Pinpoint the cell where the given text exists, returning its (X, Y) midpoint coordinate. 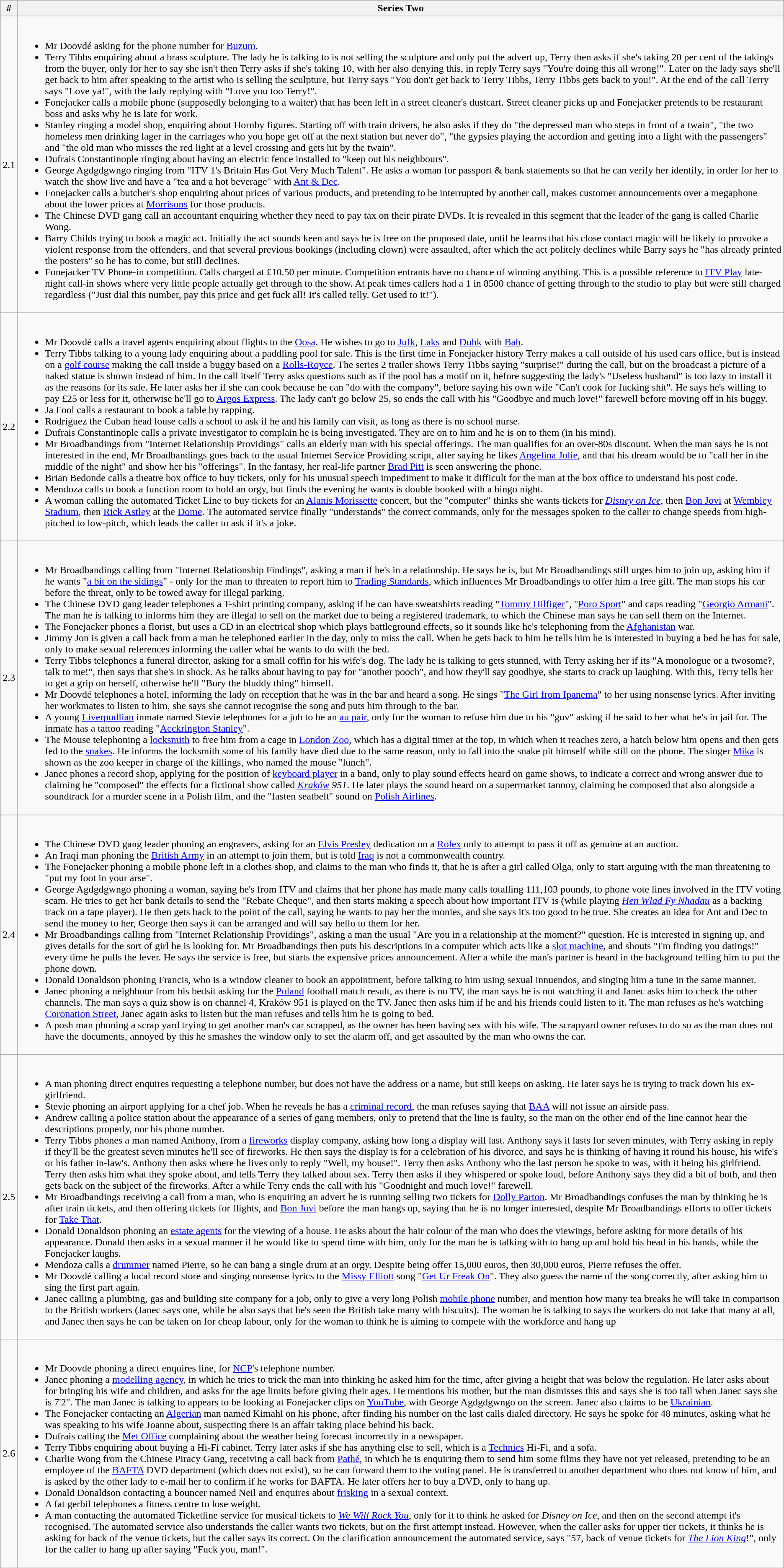
2.2 (9, 427)
2.1 (9, 164)
2.3 (9, 678)
2.6 (9, 1453)
2.4 (9, 934)
# (9, 8)
2.5 (9, 1197)
Series Two (400, 8)
